From the cell containing the given text, extract its center point as [X, Y] coordinate. 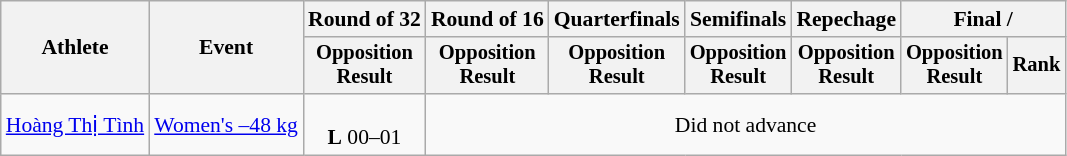
Repechage [846, 19]
Quarterfinals [617, 19]
Round of 16 [488, 19]
Rank [1037, 66]
Women's –48 kg [226, 124]
Did not advance [746, 124]
Event [226, 48]
L 00–01 [364, 124]
Final / [983, 19]
Round of 32 [364, 19]
Hoàng Thị Tình [75, 124]
Athlete [75, 48]
Semifinals [738, 19]
